Return [x, y] of the center of cell containing provided text 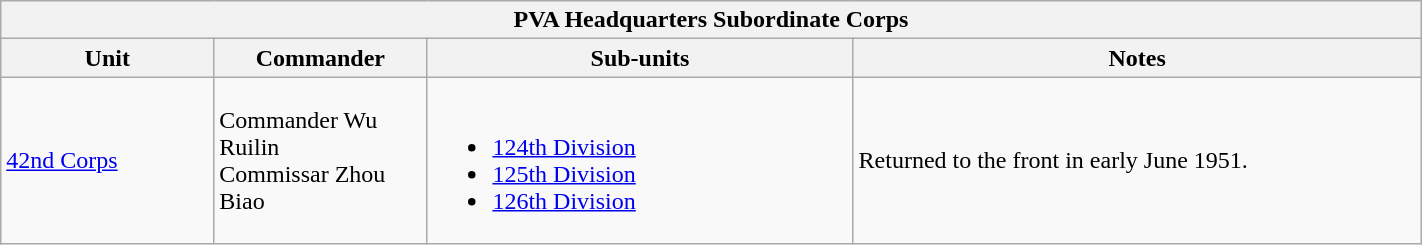
Notes [1137, 58]
42nd Corps [108, 160]
PVA Headquarters Subordinate Corps [711, 20]
Sub-units [640, 58]
Unit [108, 58]
124th Division125th Division126th Division [640, 160]
Returned to the front in early June 1951. [1137, 160]
Commander Wu RuilinCommissar Zhou Biao [320, 160]
Commander [320, 58]
